Return the (X, Y) coordinate for the center point of the cell that contains the specified text.  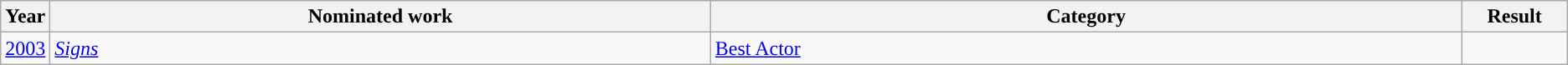
Signs (380, 48)
Category (1086, 17)
Best Actor (1086, 48)
Year (25, 17)
Result (1514, 17)
Nominated work (380, 17)
2003 (25, 48)
